Extract the (X, Y) coordinate from the center of the cell holding the provided text.  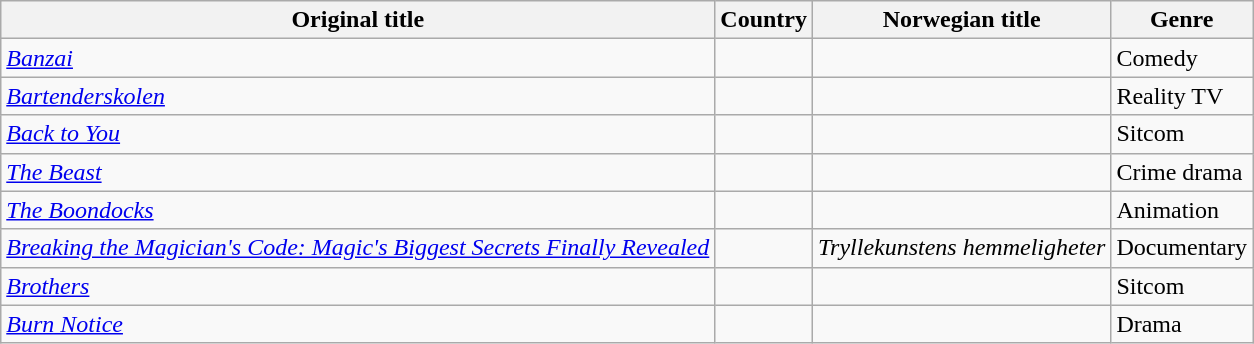
Country (764, 20)
Breaking the Magician's Code: Magic's Biggest Secrets Finally Revealed (358, 248)
Norwegian title (962, 20)
Back to You (358, 134)
Comedy (1182, 58)
Documentary (1182, 248)
Burn Notice (358, 324)
Brothers (358, 286)
Original title (358, 20)
Reality TV (1182, 96)
Crime drama (1182, 172)
Tryllekunstens hemmeligheter (962, 248)
Animation (1182, 210)
Drama (1182, 324)
Banzai (358, 58)
The Boondocks (358, 210)
Genre (1182, 20)
The Beast (358, 172)
Bartenderskolen (358, 96)
